Locate the cell with the specified text and output its [x, y] center coordinate. 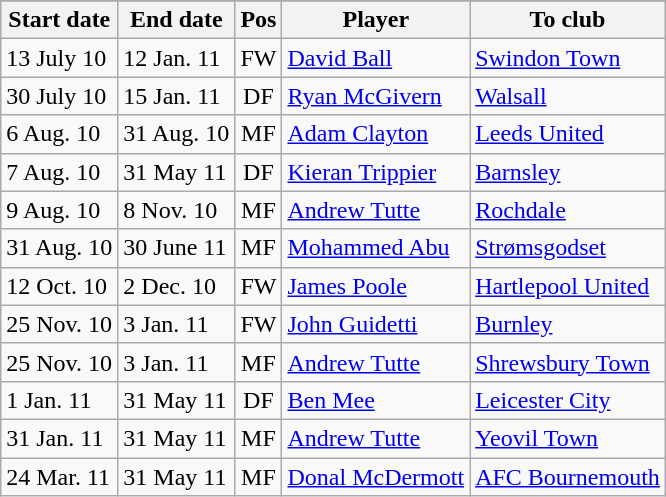
Rochdale [568, 210]
Start date [60, 20]
2 Dec. 10 [176, 286]
AFC Bournemouth [568, 477]
9 Aug. 10 [60, 210]
Barnsley [568, 172]
8 Nov. 10 [176, 210]
30 June 11 [176, 248]
Kieran Trippier [376, 172]
Hartlepool United [568, 286]
Walsall [568, 96]
Burnley [568, 324]
Yeovil Town [568, 438]
Adam Clayton [376, 134]
David Ball [376, 58]
Donal McDermott [376, 477]
31 Jan. 11 [60, 438]
To club [568, 20]
Shrewsbury Town [568, 362]
Leicester City [568, 400]
24 Mar. 11 [60, 477]
End date [176, 20]
John Guidetti [376, 324]
Strømsgodset [568, 248]
1 Jan. 11 [60, 400]
Ryan McGivern [376, 96]
Player [376, 20]
6 Aug. 10 [60, 134]
James Poole [376, 286]
Mohammed Abu [376, 248]
Swindon Town [568, 58]
13 July 10 [60, 58]
12 Oct. 10 [60, 286]
15 Jan. 11 [176, 96]
12 Jan. 11 [176, 58]
Pos [258, 20]
Leeds United [568, 134]
Ben Mee [376, 400]
30 July 10 [60, 96]
7 Aug. 10 [60, 172]
